Determine the (X, Y) coordinate at the center of the cell enclosing the given text.  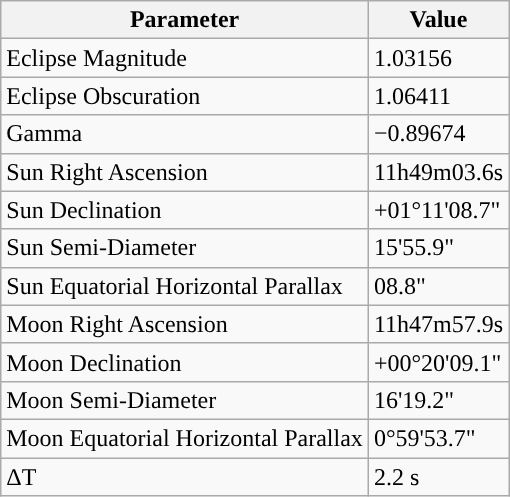
11h47m57.9s (438, 324)
Eclipse Magnitude (185, 58)
Moon Semi-Diameter (185, 400)
Value (438, 20)
Sun Equatorial Horizontal Parallax (185, 286)
Moon Declination (185, 362)
1.06411 (438, 96)
Gamma (185, 134)
15'55.9" (438, 248)
+01°11'08.7" (438, 210)
Moon Right Ascension (185, 324)
Sun Declination (185, 210)
11h49m03.6s (438, 172)
ΔT (185, 477)
Sun Semi-Diameter (185, 248)
+00°20'09.1" (438, 362)
0°59'53.7" (438, 438)
−0.89674 (438, 134)
Moon Equatorial Horizontal Parallax (185, 438)
1.03156 (438, 58)
08.8" (438, 286)
16'19.2" (438, 400)
Parameter (185, 20)
Eclipse Obscuration (185, 96)
2.2 s (438, 477)
Sun Right Ascension (185, 172)
